Detect which cell encompasses the target text, then output its [X, Y] center coordinate. 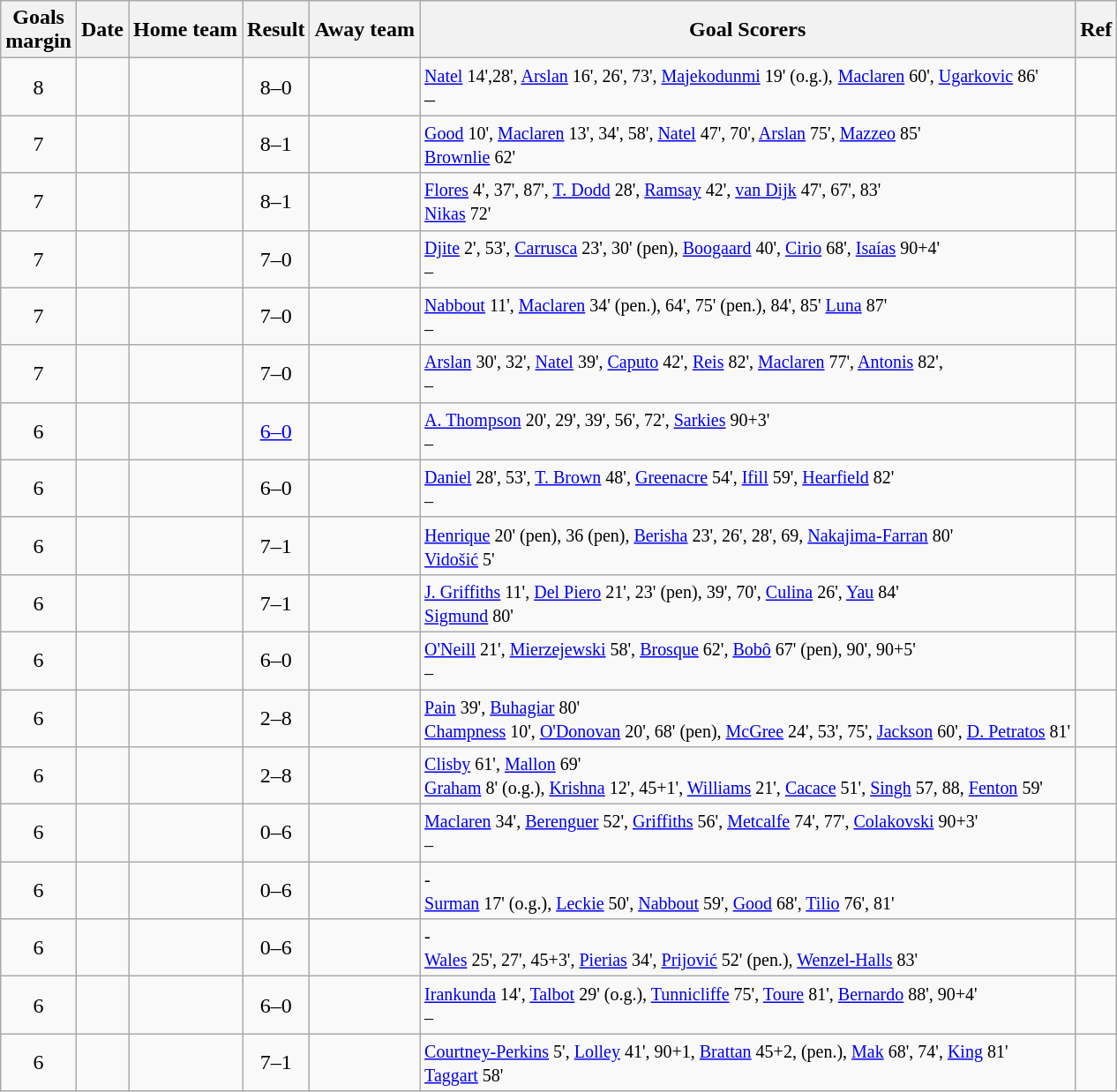
8 [39, 86]
Good 10', Maclaren 13', 34', 58', Natel 47', 70', Arslan 75', Mazzeo 85'Brownlie 62' [748, 145]
Maclaren 34', Berenguer 52', Griffiths 56', Metcalfe 74', 77', Colakovski 90+3' – [748, 833]
Djite 2', 53', Carrusca 23', 30' (pen), Boogaard 40', Cirio 68', Isaías 90+4' – [748, 259]
Home team [185, 30]
Henrique 20' (pen), 36 (pen), Berisha 23', 26', 28', 69, Nakajima-Farran 80' Vidošić 5' [748, 545]
Nabbout 11', Maclaren 34' (pen.), 64', 75' (pen.), 84', 85' Luna 87' – [748, 316]
Pain 39', Buhagiar 80'Champness 10', O'Donovan 20', 68' (pen), McGree 24', 53', 75', Jackson 60', D. Petratos 81' [748, 718]
8–0 [276, 86]
O'Neill 21', Mierzejewski 58', Brosque 62', Bobô 67' (pen), 90', 90+5' – [748, 660]
Result [276, 30]
Date [102, 30]
A. Thompson 20', 29', 39', 56', 72', Sarkies 90+3' – [748, 430]
Goals margin [39, 30]
- Surman 17' (o.g.), Leckie 50', Nabbout 59', Good 68', Tilio 76', 81' [748, 891]
Irankunda 14', Talbot 29' (o.g.), Tunnicliffe 75', Toure 81', Bernardo 88', 90+4' – [748, 1006]
Clisby 61', Mallon 69'Graham 8' (o.g.), Krishna 12', 45+1', Williams 21', Cacace 51', Singh 57, 88, Fenton 59' [748, 776]
Goal Scorers [748, 30]
Arslan 30', 32', Natel 39', Caputo 42', Reis 82', Maclaren 77', Antonis 82', – [748, 374]
- Wales 25', 27', 45+3', Pierias 34', Prijović 52' (pen.), Wenzel-Halls 83' [748, 947]
Courtney-Perkins 5', Lolley 41', 90+1, Brattan 45+2, (pen.), Mak 68', 74', King 81' Taggart 58' [748, 1062]
Natel 14',28', Arslan 16', 26', 73', Majekodunmi 19' (o.g.), Maclaren 60', Ugarkovic 86' – [748, 86]
Away team [365, 30]
J. Griffiths 11', Del Piero 21', 23' (pen), 39', 70', Culina 26', Yau 84' Sigmund 80' [748, 603]
Flores 4', 37', 87', T. Dodd 28', Ramsay 42', van Dijk 47', 67', 83' Nikas 72' [748, 201]
Daniel 28', 53', T. Brown 48', Greenacre 54', Ifill 59', Hearfield 82' – [748, 489]
Ref [1096, 30]
